Extract the [x, y] coordinate from the center of the cell holding the provided text.  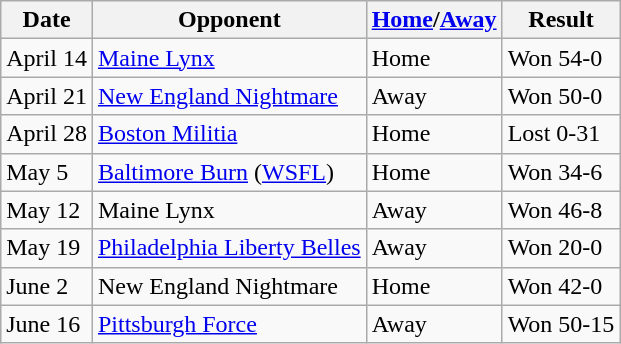
Won 34-6 [561, 172]
Pittsburgh Force [229, 324]
Opponent [229, 20]
Result [561, 20]
Date [47, 20]
May 19 [47, 248]
Lost 0-31 [561, 134]
June 2 [47, 286]
Won 54-0 [561, 58]
Philadelphia Liberty Belles [229, 248]
May 5 [47, 172]
May 12 [47, 210]
Home/Away [434, 20]
April 28 [47, 134]
Won 50-0 [561, 96]
Boston Militia [229, 134]
Won 50-15 [561, 324]
April 14 [47, 58]
Won 46-8 [561, 210]
Won 42-0 [561, 286]
Baltimore Burn (WSFL) [229, 172]
June 16 [47, 324]
Won 20-0 [561, 248]
April 21 [47, 96]
